Provide the (x, y) coordinate of the cell's center where the given text is located.  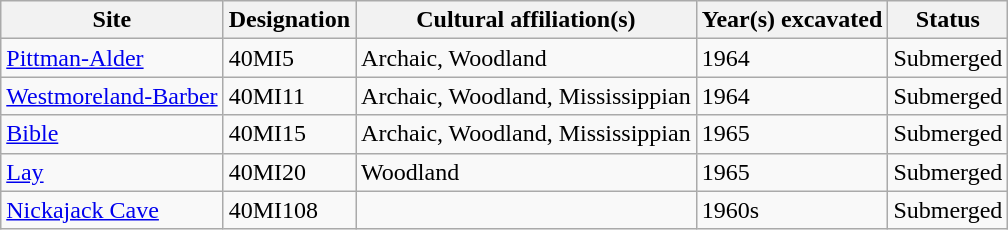
Status (948, 20)
Bible (112, 134)
Westmoreland-Barber (112, 96)
Woodland (526, 172)
Cultural affiliation(s) (526, 20)
Year(s) excavated (792, 20)
Pittman-Alder (112, 58)
Designation (289, 20)
Archaic, Woodland (526, 58)
Nickajack Cave (112, 210)
40MI5 (289, 58)
40MI108 (289, 210)
40MI20 (289, 172)
1960s (792, 210)
40MI11 (289, 96)
Lay (112, 172)
Site (112, 20)
40MI15 (289, 134)
